Extract the [x, y] coordinate from the center of the cell holding the provided text.  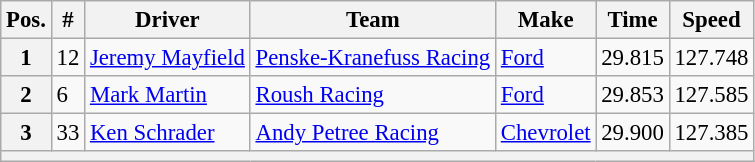
33 [68, 133]
Driver [168, 20]
Roush Racing [372, 95]
2 [26, 95]
127.385 [712, 133]
29.900 [632, 133]
12 [68, 58]
3 [26, 133]
Time [632, 20]
127.585 [712, 95]
Penske-Kranefuss Racing [372, 58]
Team [372, 20]
Pos. [26, 20]
Speed [712, 20]
Chevrolet [545, 133]
Jeremy Mayfield [168, 58]
127.748 [712, 58]
29.853 [632, 95]
# [68, 20]
29.815 [632, 58]
Mark Martin [168, 95]
Make [545, 20]
Ken Schrader [168, 133]
6 [68, 95]
Andy Petree Racing [372, 133]
1 [26, 58]
